Determine the (x, y) coordinate at the center of the cell enclosing the given text.  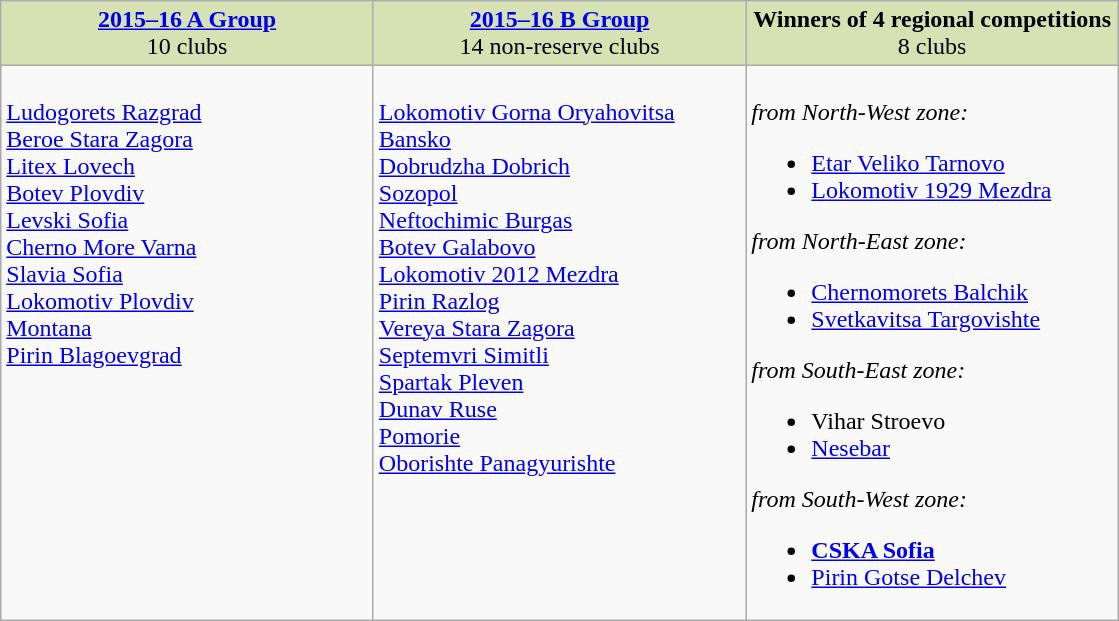
2015–16 B Group14 non-reserve clubs (560, 34)
2015–16 A Group10 clubs (188, 34)
Winners of 4 regional competitions8 clubs (932, 34)
